Pinpoint the cell where the given text exists, returning its [x, y] midpoint coordinate. 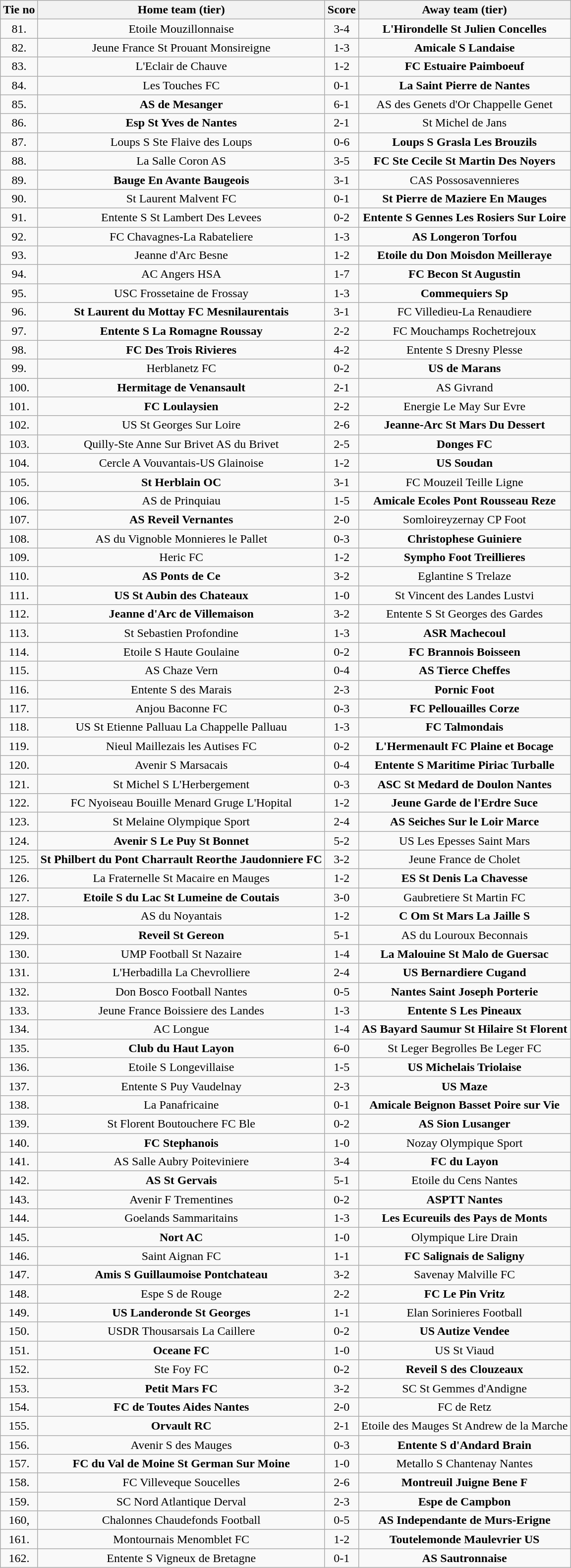
FC Villedieu-La Renaudiere [464, 312]
AC Longue [181, 1029]
AS Chaze Vern [181, 671]
144. [19, 1218]
149. [19, 1313]
Home team (tier) [181, 10]
153. [19, 1388]
95. [19, 293]
Jeanne-Arc St Mars Du Dessert [464, 425]
121. [19, 784]
Entente S Gennes Les Rosiers Sur Loire [464, 217]
150. [19, 1331]
91. [19, 217]
US de Marans [464, 369]
FC de Toutes Aides Nantes [181, 1407]
Eglantine S Trelaze [464, 576]
135. [19, 1048]
ASPTT Nantes [464, 1199]
136. [19, 1067]
FC Talmondais [464, 727]
141. [19, 1162]
AS Seiches Sur le Loir Marce [464, 821]
156. [19, 1445]
SC St Gemmes d'Andigne [464, 1388]
124. [19, 841]
FC Mouchamps Rochetrejoux [464, 331]
Christophese Guiniere [464, 538]
FC Brannois Boisseen [464, 652]
USDR Thousarsais La Caillere [181, 1331]
158. [19, 1483]
Pornic Foot [464, 690]
145. [19, 1237]
FC du Val de Moine St German Sur Moine [181, 1464]
Score [342, 10]
Entente S d'Andard Brain [464, 1445]
0-6 [342, 142]
Jeune France St Prouant Monsireigne [181, 48]
Don Bosco Football Nantes [181, 992]
Les Touches FC [181, 85]
83. [19, 66]
Reveil S des Clouzeaux [464, 1369]
90. [19, 198]
115. [19, 671]
155. [19, 1426]
FC Mouzeil Teille Ligne [464, 482]
146. [19, 1256]
AS St Gervais [181, 1181]
130. [19, 954]
Toutelemonde Maulevrier US [464, 1539]
L'Herbadilla La Chevrolliere [181, 973]
Avenir S Marsacais [181, 765]
St Florent Boutouchere FC Ble [181, 1124]
3-0 [342, 897]
FC Pellouailles Corze [464, 708]
AS Independante de Murs-Erigne [464, 1520]
Herblanetz FC [181, 369]
82. [19, 48]
1-7 [342, 274]
Amicale Ecoles Pont Rousseau Reze [464, 501]
AS Salle Aubry Poiteviniere [181, 1162]
Nantes Saint Joseph Porterie [464, 992]
Petit Mars FC [181, 1388]
6-0 [342, 1048]
140. [19, 1142]
125. [19, 860]
93. [19, 255]
151. [19, 1350]
113. [19, 633]
112. [19, 614]
Gaubretiere St Martin FC [464, 897]
St Pierre de Maziere En Mauges [464, 198]
Amicale S Landaise [464, 48]
AS Sautronnaise [464, 1558]
Donges FC [464, 444]
122. [19, 803]
152. [19, 1369]
La Fraternelle St Macaire en Mauges [181, 878]
6-1 [342, 104]
St Michel S L'Herbergement [181, 784]
101. [19, 406]
Savenay Malville FC [464, 1275]
Montournais Menomblet FC [181, 1539]
4-2 [342, 350]
129. [19, 935]
AS du Vignoble Monnieres le Pallet [181, 538]
Les Ecureuils des Pays de Monts [464, 1218]
132. [19, 992]
100. [19, 387]
FC Becon St Augustin [464, 274]
Heric FC [181, 558]
143. [19, 1199]
Jeune France Boissiere des Landes [181, 1010]
US St Aubin des Chateaux [181, 595]
La Saint Pierre de Nantes [464, 85]
114. [19, 652]
127. [19, 897]
FC Le Pin Vritz [464, 1294]
Sympho Foot Treillieres [464, 558]
AS Bayard Saumur St Hilaire St Florent [464, 1029]
AS du Noyantais [181, 916]
92. [19, 237]
137. [19, 1086]
Tie no [19, 10]
Club du Haut Layon [181, 1048]
142. [19, 1181]
US Autize Vendee [464, 1331]
Anjou Baconne FC [181, 708]
Espe de Campbon [464, 1502]
Elan Sorinieres Football [464, 1313]
Amis S Guillaumoise Pontchateau [181, 1275]
154. [19, 1407]
AC Angers HSA [181, 274]
102. [19, 425]
L'Eclair de Chauve [181, 66]
AS Reveil Vernantes [181, 519]
87. [19, 142]
96. [19, 312]
Etoile S Haute Goulaine [181, 652]
Avenir F Trementines [181, 1199]
US Landeronde St Georges [181, 1313]
C Om St Mars La Jaille S [464, 916]
US Michelais Triolaise [464, 1067]
Saint Aignan FC [181, 1256]
Etoile du Don Moisdon Meilleraye [464, 255]
Entente S Les Pineaux [464, 1010]
Etoile du Cens Nantes [464, 1181]
Nieul Maillezais les Autises FC [181, 746]
133. [19, 1010]
Nort AC [181, 1237]
123. [19, 821]
Entente S La Romagne Roussay [181, 331]
120. [19, 765]
109. [19, 558]
162. [19, 1558]
Commequiers Sp [464, 293]
La Panafricaine [181, 1105]
Esp St Yves de Nantes [181, 123]
AS Sion Lusanger [464, 1124]
US St Etienne Palluau La Chappelle Palluau [181, 727]
CAS Possosavennieres [464, 180]
126. [19, 878]
104. [19, 463]
Jeanne d'Arc Besne [181, 255]
UMP Football St Nazaire [181, 954]
Jeune Garde de l'Erdre Suce [464, 803]
Etoile S du Lac St Lumeine de Coutais [181, 897]
St Vincent des Landes Lustvi [464, 595]
Somloireyzernay CP Foot [464, 519]
Orvault RC [181, 1426]
117. [19, 708]
USC Frossetaine de Frossay [181, 293]
Metallo S Chantenay Nantes [464, 1464]
Jeanne d'Arc de Villemaison [181, 614]
Ste Foy FC [181, 1369]
FC Des Trois Rivieres [181, 350]
118. [19, 727]
3-5 [342, 161]
107. [19, 519]
US Bernardiere Cugand [464, 973]
105. [19, 482]
St Herblain OC [181, 482]
ES St Denis La Chavesse [464, 878]
Etoile des Mauges St Andrew de la Marche [464, 1426]
Loups S Grasla Les Brouzils [464, 142]
St Laurent Malvent FC [181, 198]
St Sebastien Profondine [181, 633]
AS des Genets d'Or Chappelle Genet [464, 104]
Entente S St Georges des Gardes [464, 614]
103. [19, 444]
Entente S Maritime Piriac Turballe [464, 765]
Amicale Beignon Basset Poire sur Vie [464, 1105]
94. [19, 274]
St Michel de Jans [464, 123]
5-2 [342, 841]
ASC St Medard de Doulon Nantes [464, 784]
Espe S de Rouge [181, 1294]
FC Ste Cecile St Martin Des Noyers [464, 161]
L'Hirondelle St Julien Concelles [464, 29]
Away team (tier) [464, 10]
131. [19, 973]
138. [19, 1105]
La Malouine St Malo de Guersac [464, 954]
111. [19, 595]
Entente S Dresny Plesse [464, 350]
US St Viaud [464, 1350]
Chalonnes Chaudefonds Football [181, 1520]
85. [19, 104]
Jeune France de Cholet [464, 860]
Bauge En Avante Baugeois [181, 180]
161. [19, 1539]
St Leger Begrolles Be Leger FC [464, 1048]
St Laurent du Mottay FC Mesnilaurentais [181, 312]
108. [19, 538]
ASR Machecoul [464, 633]
134. [19, 1029]
SC Nord Atlantique Derval [181, 1502]
81. [19, 29]
Cercle A Vouvantais-US Glainoise [181, 463]
FC Chavagnes-La Rabateliere [181, 237]
Entente S des Marais [181, 690]
84. [19, 85]
Etoile Mouzillonnaise [181, 29]
FC Stephanois [181, 1142]
128. [19, 916]
US Maze [464, 1086]
US St Georges Sur Loire [181, 425]
2-5 [342, 444]
AS du Louroux Beconnais [464, 935]
139. [19, 1124]
Avenir S Le Puy St Bonnet [181, 841]
AS Tierce Cheffes [464, 671]
99. [19, 369]
Loups S Ste Flaive des Loups [181, 142]
FC du Layon [464, 1162]
FC Loulaysien [181, 406]
Oceane FC [181, 1350]
FC de Retz [464, 1407]
159. [19, 1502]
US Soudan [464, 463]
Entente S Puy Vaudelnay [181, 1086]
Entente S St Lambert Des Levees [181, 217]
157. [19, 1464]
160, [19, 1520]
St Philbert du Pont Charrault Reorthe Jaudonniere FC [181, 860]
Entente S Vigneux de Bretagne [181, 1558]
Energie Le May Sur Evre [464, 406]
St Melaine Olympique Sport [181, 821]
FC Estuaire Paimboeuf [464, 66]
98. [19, 350]
FC Villeveque Soucelles [181, 1483]
AS de Prinquiau [181, 501]
Hermitage de Venansault [181, 387]
Quilly-Ste Anne Sur Brivet AS du Brivet [181, 444]
88. [19, 161]
Etoile S Longevillaise [181, 1067]
AS Givrand [464, 387]
147. [19, 1275]
La Salle Coron AS [181, 161]
116. [19, 690]
Olympique Lire Drain [464, 1237]
US Les Epesses Saint Mars [464, 841]
Avenir S des Mauges [181, 1445]
110. [19, 576]
Goelands Sammaritains [181, 1218]
AS Longeron Torfou [464, 237]
L'Hermenault FC Plaine et Bocage [464, 746]
97. [19, 331]
148. [19, 1294]
FC Salignais de Saligny [464, 1256]
Reveil St Gereon [181, 935]
AS Ponts de Ce [181, 576]
86. [19, 123]
Nozay Olympique Sport [464, 1142]
AS de Mesanger [181, 104]
106. [19, 501]
89. [19, 180]
Montreuil Juigne Bene F [464, 1483]
FC Nyoiseau Bouille Menard Gruge L'Hopital [181, 803]
119. [19, 746]
